Search for the cell housing the specified text and yield its (X, Y) center coordinate. 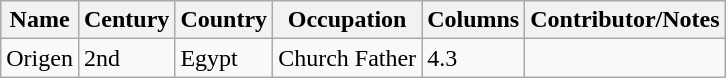
4.3 (474, 58)
Country (224, 20)
Contributor/Notes (625, 20)
Columns (474, 20)
2nd (126, 58)
Occupation (348, 20)
Egypt (224, 58)
Origen (40, 58)
Church Father (348, 58)
Name (40, 20)
Century (126, 20)
